Output the [x, y] coordinate of the center of the cell containing the given text.  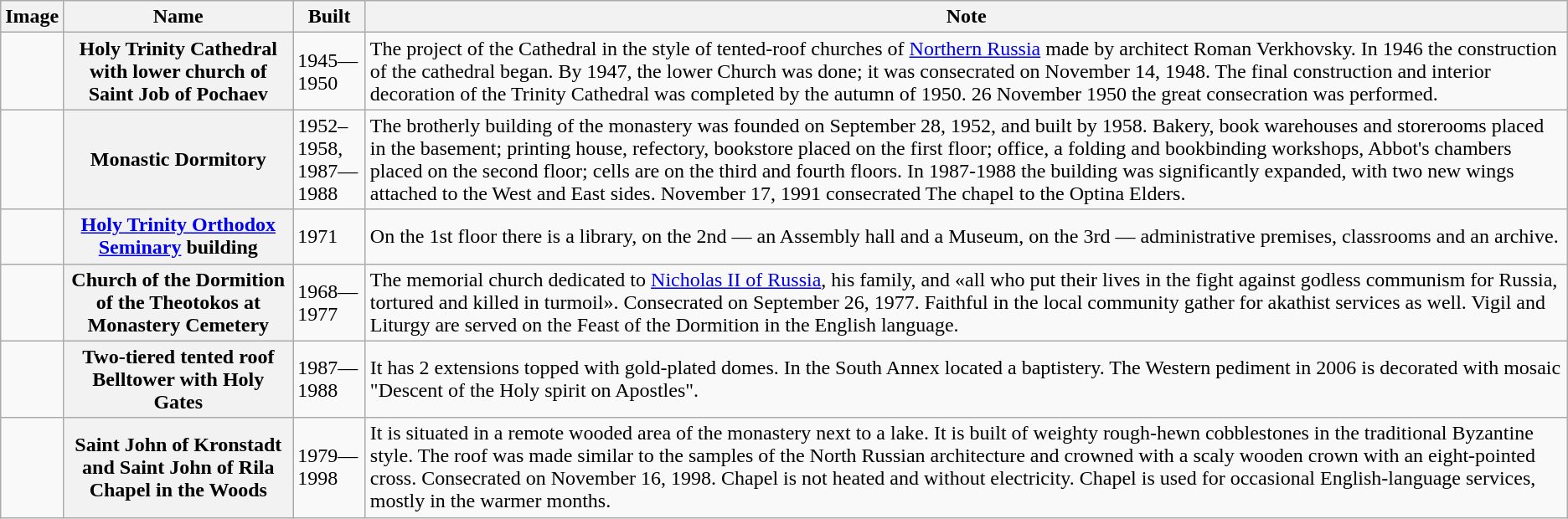
Saint John of Kronstadt and Saint John of Rila Chapel in the Woods [178, 467]
Name [178, 17]
1968—1977 [330, 302]
Image [32, 17]
On the 1st floor there is a library, on the 2nd — an Assembly hall and a Museum, on the 3rd — administrative premises, classrooms and an archive. [967, 236]
1979—1998 [330, 467]
1945—1950 [330, 71]
Two-tiered tented roof Belltower with Holy Gates [178, 379]
Note [967, 17]
Holy Trinity Orthodox Seminary building [178, 236]
1971 [330, 236]
Built [330, 17]
Monastic Dormitory [178, 159]
1952–1958, 1987—1988 [330, 159]
1987—1988 [330, 379]
Church of the Dormition of the Theotokos at Monastery Cemetery [178, 302]
Holy Trinity Cathedral with lower church of Saint Job of Pochaev [178, 71]
